Output the (X, Y) coordinate of the center of the cell containing the given text.  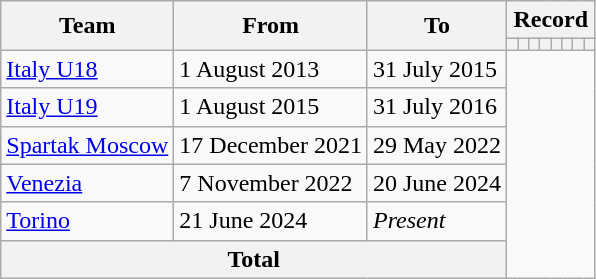
17 December 2021 (271, 145)
Present (436, 221)
Spartak Moscow (88, 145)
From (271, 26)
Italy U18 (88, 69)
Team (88, 26)
Italy U19 (88, 107)
29 May 2022 (436, 145)
1 August 2015 (271, 107)
20 June 2024 (436, 183)
Record (551, 20)
1 August 2013 (271, 69)
7 November 2022 (271, 183)
Total (254, 259)
31 July 2016 (436, 107)
To (436, 26)
Torino (88, 221)
31 July 2015 (436, 69)
Venezia (88, 183)
21 June 2024 (271, 221)
